From the cell containing the given text, extract its center point as [X, Y] coordinate. 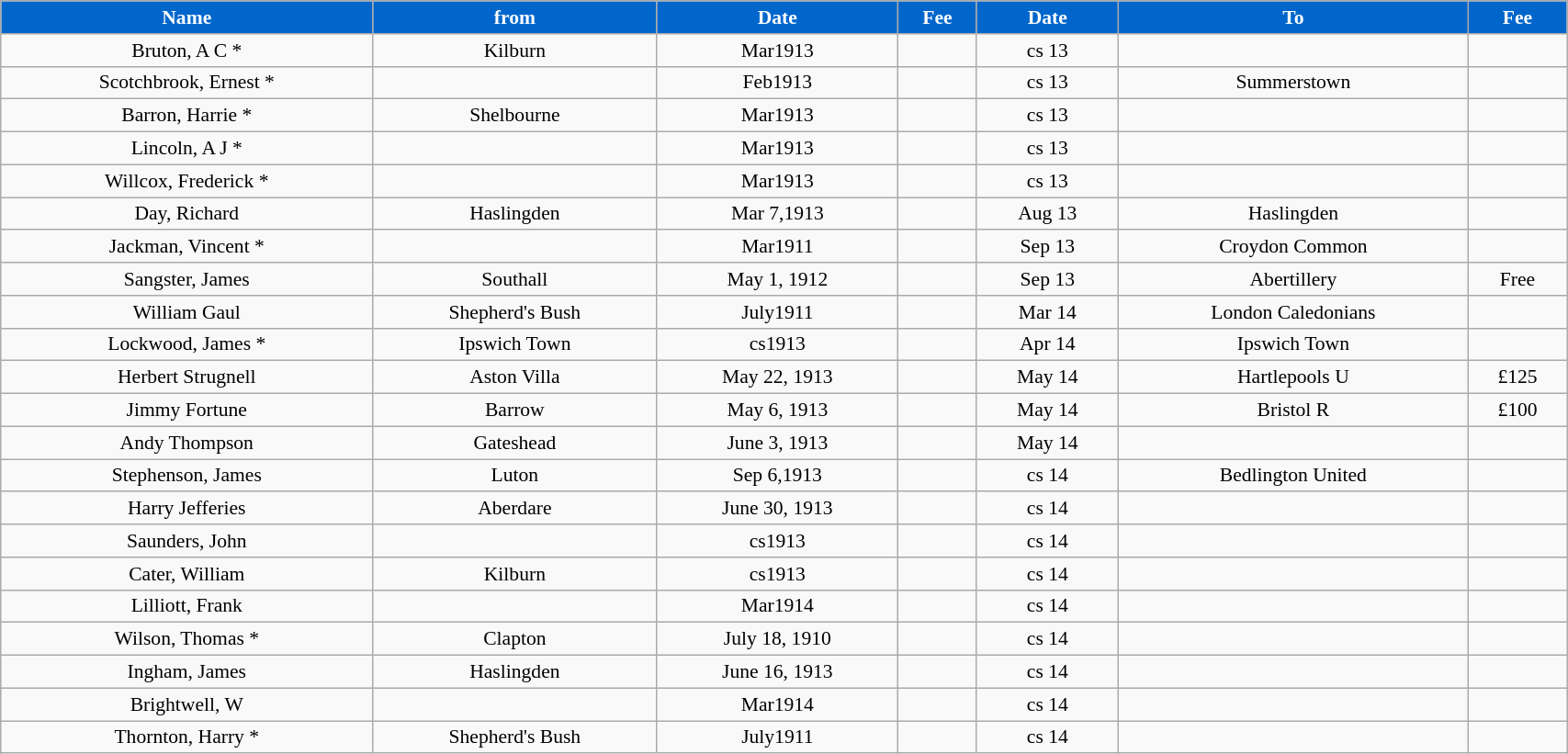
Harry Jefferies [187, 509]
July 18, 1910 [777, 639]
Apr 14 [1047, 344]
Mar1911 [777, 247]
June 3, 1913 [777, 443]
Stephenson, James [187, 476]
Shelbourne [514, 116]
Willcox, Frederick * [187, 181]
To [1293, 17]
Wilson, Thomas * [187, 639]
Name [187, 17]
Southall [514, 279]
Mar 7,1913 [777, 214]
Bedlington United [1293, 476]
Brightwell, W [187, 704]
£100 [1517, 411]
Aberdare [514, 509]
Luton [514, 476]
Saunders, John [187, 541]
Ingham, James [187, 672]
William Gaul [187, 312]
Croydon Common [1293, 247]
Herbert Strugnell [187, 377]
Feb1913 [777, 83]
Gateshead [514, 443]
Lilliott, Frank [187, 606]
Sep 6,1913 [777, 476]
Andy Thompson [187, 443]
Lincoln, A J * [187, 149]
Clapton [514, 639]
May 22, 1913 [777, 377]
May 1, 1912 [777, 279]
June 30, 1913 [777, 509]
Jackman, Vincent * [187, 247]
Lockwood, James * [187, 344]
London Caledonians [1293, 312]
Thornton, Harry * [187, 737]
Sangster, James [187, 279]
Mar 14 [1047, 312]
Bristol R [1293, 411]
from [514, 17]
£125 [1517, 377]
May 6, 1913 [777, 411]
Barron, Harrie * [187, 116]
Cater, William [187, 574]
Aston Villa [514, 377]
Jimmy Fortune [187, 411]
Barrow [514, 411]
Abertillery [1293, 279]
Day, Richard [187, 214]
Free [1517, 279]
Summerstown [1293, 83]
Hartlepools U [1293, 377]
Aug 13 [1047, 214]
June 16, 1913 [777, 672]
Scotchbrook, Ernest * [187, 83]
Bruton, A C * [187, 51]
